Locate the cell with the specified text and output its [x, y] center coordinate. 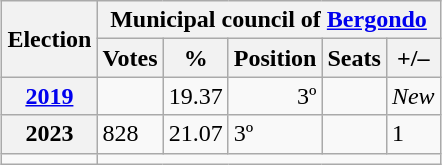
21.07 [196, 134]
+/– [413, 58]
Position [275, 58]
New [413, 96]
2019 [50, 96]
Seats [354, 58]
19.37 [196, 96]
Municipal council of Bergondo [268, 20]
% [196, 58]
828 [130, 134]
Election [50, 39]
1 [413, 134]
2023 [50, 134]
Votes [130, 58]
